Find where the given text appears and provide that cell's center as [x, y] coordinate. 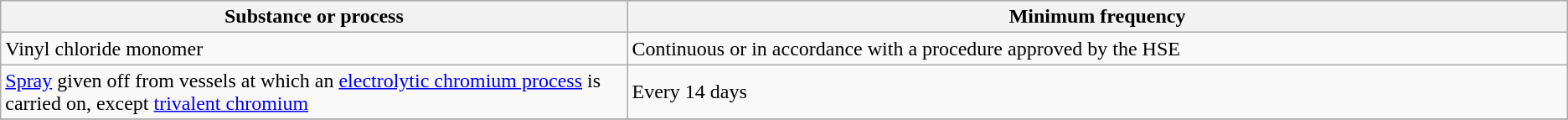
Spray given off from vessels at which an electrolytic chromium process is carried on, except trivalent chromium [314, 92]
Minimum frequency [1097, 17]
Continuous or in accordance with a procedure approved by the HSE [1097, 49]
Substance or process [314, 17]
Vinyl chloride monomer [314, 49]
Every 14 days [1097, 92]
